Search for the cell housing the specified text and yield its (X, Y) center coordinate. 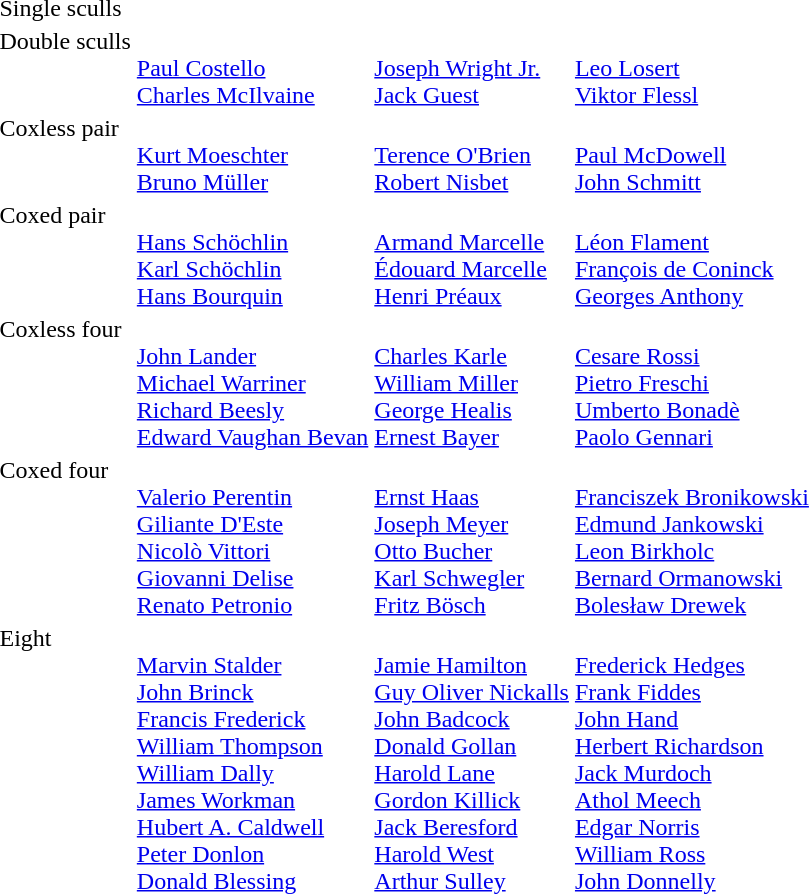
Hans SchöchlinKarl SchöchlinHans Bourquin (252, 256)
John LanderMichael WarrinerRichard BeeslyEdward Vaughan Bevan (252, 383)
Valerio PerentinGiliante D'EsteNicolò VittoriGiovanni DeliseRenato Petronio (252, 538)
Terence O'BrienRobert Nisbet (472, 155)
Armand MarcelleÉdouard MarcelleHenri Préaux (472, 256)
Paul CostelloCharles McIlvaine (252, 68)
Joseph Wright Jr.Jack Guest (472, 68)
Ernst HaasJoseph MeyerOtto BucherKarl SchweglerFritz Bösch (472, 538)
Kurt MoeschterBruno Müller (252, 155)
Charles KarleWilliam MillerGeorge HealisErnest Bayer (472, 383)
